Output the (x, y) coordinate of the center of the cell containing the given text.  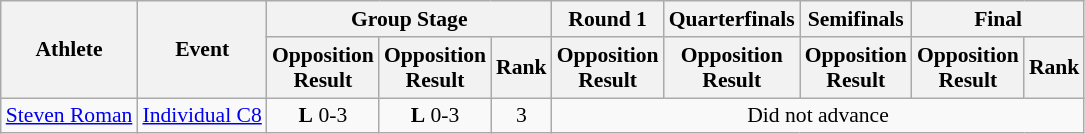
Final (998, 19)
Round 1 (608, 19)
Athlete (70, 50)
Event (202, 50)
Group Stage (410, 19)
Quarterfinals (732, 19)
Individual C8 (202, 116)
Semifinals (856, 19)
Did not advance (818, 116)
3 (522, 116)
Steven Roman (70, 116)
